For the text-containing cell, return its midpoint in [X, Y] coordinate format. 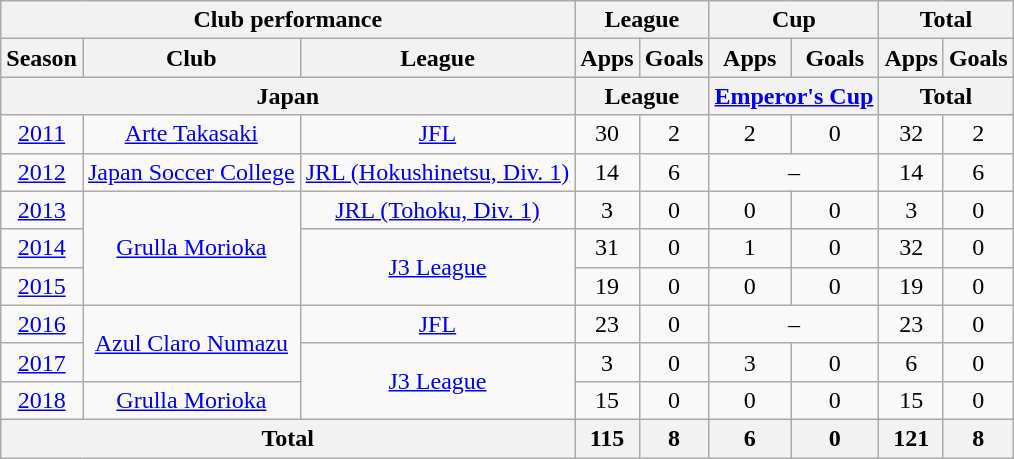
2011 [42, 134]
Club [191, 58]
Japan Soccer College [191, 172]
30 [607, 134]
JRL (Hokushinetsu, Div. 1) [438, 172]
2018 [42, 400]
Cup [794, 20]
1 [750, 248]
JRL (Tohoku, Div. 1) [438, 210]
Emperor's Cup [794, 96]
Japan [288, 96]
Azul Claro Numazu [191, 343]
121 [911, 438]
31 [607, 248]
2017 [42, 362]
2013 [42, 210]
2015 [42, 286]
Season [42, 58]
2016 [42, 324]
115 [607, 438]
2014 [42, 248]
Arte Takasaki [191, 134]
2012 [42, 172]
Club performance [288, 20]
